Detect which cell encompasses the target text, then output its [X, Y] center coordinate. 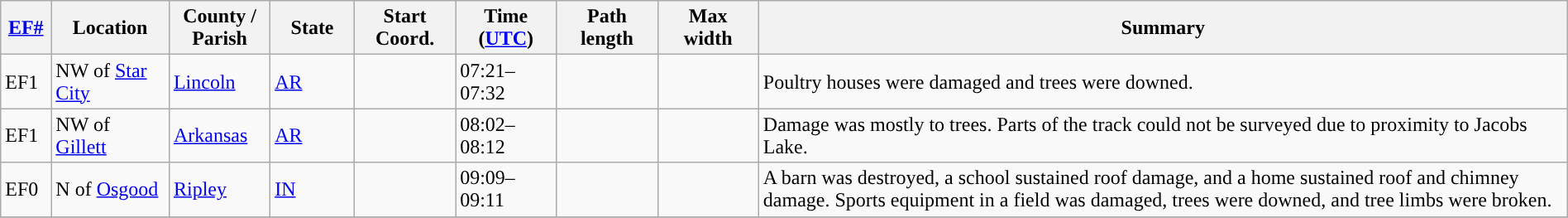
Ripley [219, 189]
08:02–08:12 [506, 136]
EF0 [26, 189]
Damage was mostly to trees. Parts of the track could not be surveyed due to proximity to Jacobs Lake. [1163, 136]
Arkansas [219, 136]
NW of Star City [111, 81]
IN [313, 189]
09:09–09:11 [506, 189]
Start Coord. [404, 28]
Location [111, 28]
EF# [26, 28]
Poultry houses were damaged and trees were downed. [1163, 81]
Summary [1163, 28]
Lincoln [219, 81]
County / Parish [219, 28]
Path length [607, 28]
Time (UTC) [506, 28]
N of Osgood [111, 189]
State [313, 28]
Max width [708, 28]
NW of Gillett [111, 136]
07:21–07:32 [506, 81]
